Identify which cell holds the provided text, then report its (X, Y) central coordinate. 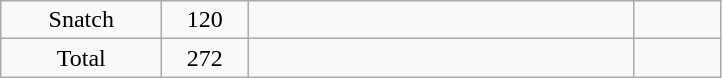
Snatch (82, 20)
120 (205, 20)
272 (205, 58)
Total (82, 58)
